Scan for the cell matching the given text and deliver its [x, y] coordinate at center. 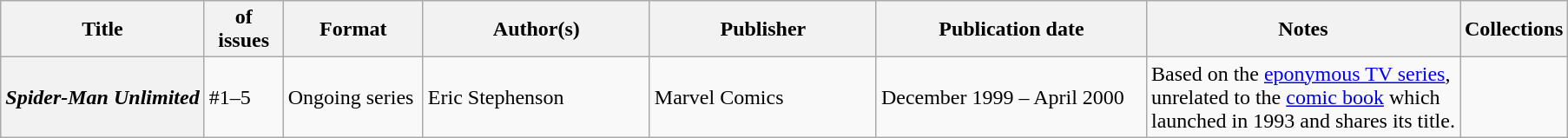
of issues [243, 30]
Collections [1514, 30]
Ongoing series [352, 97]
Based on the eponymous TV series, unrelated to the comic book which launched in 1993 and shares its title. [1302, 97]
December 1999 – April 2000 [1011, 97]
Notes [1302, 30]
Eric Stephenson [537, 97]
Title [102, 30]
Publication date [1011, 30]
Author(s) [537, 30]
Publisher [762, 30]
Marvel Comics [762, 97]
Spider-Man Unlimited [102, 97]
#1–5 [243, 97]
Format [352, 30]
